Pinpoint the cell where the given text exists, returning its [X, Y] midpoint coordinate. 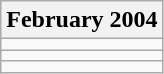
February 2004 [82, 20]
